Search for the cell housing the specified text and yield its [X, Y] center coordinate. 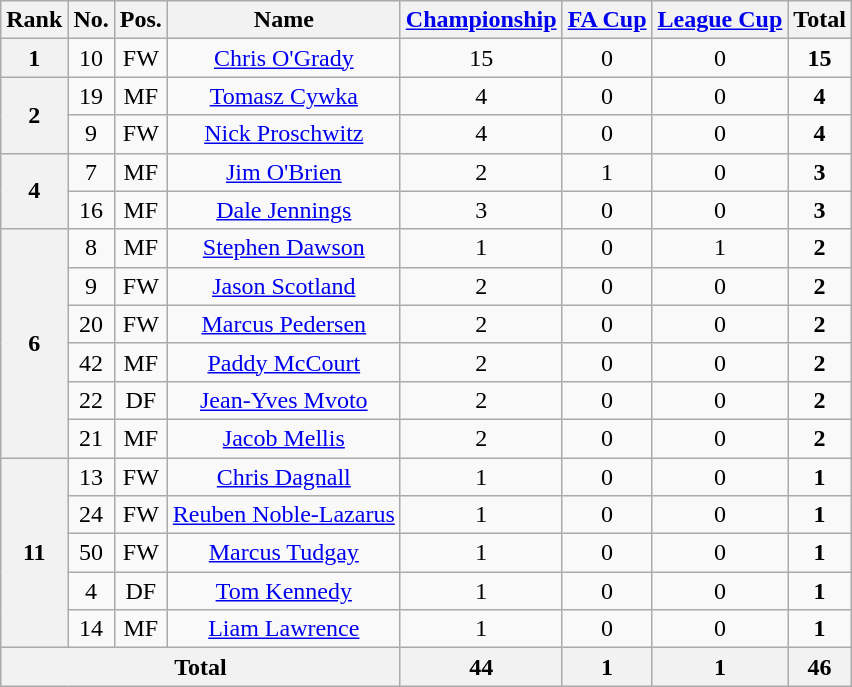
Nick Proschwitz [284, 134]
Jim O'Brien [284, 172]
42 [91, 362]
16 [91, 210]
Championship [481, 20]
20 [91, 324]
24 [91, 515]
Chris O'Grady [284, 58]
Stephen Dawson [284, 248]
22 [91, 400]
7 [91, 172]
Reuben Noble-Lazarus [284, 515]
Dale Jennings [284, 210]
46 [820, 667]
19 [91, 96]
11 [34, 553]
Jean-Yves Mvoto [284, 400]
No. [91, 20]
Jason Scotland [284, 286]
Rank [34, 20]
Marcus Tudgay [284, 553]
League Cup [720, 20]
14 [91, 629]
Paddy McCourt [284, 362]
8 [91, 248]
50 [91, 553]
Name [284, 20]
Marcus Pedersen [284, 324]
13 [91, 477]
21 [91, 438]
Pos. [140, 20]
Jacob Mellis [284, 438]
FA Cup [607, 20]
10 [91, 58]
Chris Dagnall [284, 477]
6 [34, 343]
Tomasz Cywka [284, 96]
Tom Kennedy [284, 591]
Liam Lawrence [284, 629]
44 [481, 667]
